Pinpoint the cell where the given text exists, returning its (X, Y) midpoint coordinate. 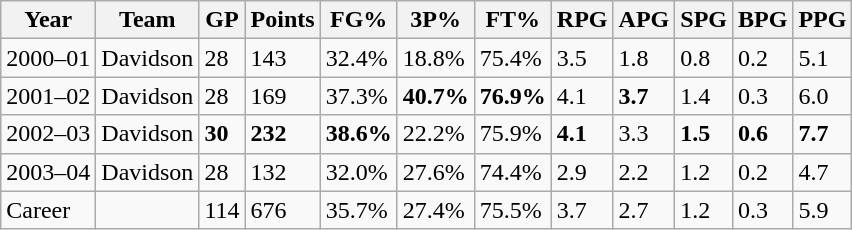
3.5 (582, 58)
30 (222, 134)
FT% (512, 20)
38.6% (358, 134)
3.3 (644, 134)
6.0 (822, 96)
232 (282, 134)
1.5 (704, 134)
27.4% (436, 210)
2003–04 (48, 172)
114 (222, 210)
SPG (704, 20)
2.2 (644, 172)
22.2% (436, 134)
APG (644, 20)
27.6% (436, 172)
5.1 (822, 58)
32.4% (358, 58)
2002–03 (48, 134)
32.0% (358, 172)
0.8 (704, 58)
74.4% (512, 172)
1.8 (644, 58)
143 (282, 58)
Points (282, 20)
GP (222, 20)
RPG (582, 20)
FG% (358, 20)
2000–01 (48, 58)
169 (282, 96)
5.9 (822, 210)
676 (282, 210)
37.3% (358, 96)
40.7% (436, 96)
7.7 (822, 134)
75.9% (512, 134)
75.5% (512, 210)
Team (148, 20)
1.4 (704, 96)
PPG (822, 20)
2.9 (582, 172)
3P% (436, 20)
35.7% (358, 210)
Career (48, 210)
BPG (763, 20)
2001–02 (48, 96)
0.6 (763, 134)
75.4% (512, 58)
Year (48, 20)
4.7 (822, 172)
2.7 (644, 210)
76.9% (512, 96)
18.8% (436, 58)
132 (282, 172)
